Identify which cell holds the provided text, then report its (X, Y) central coordinate. 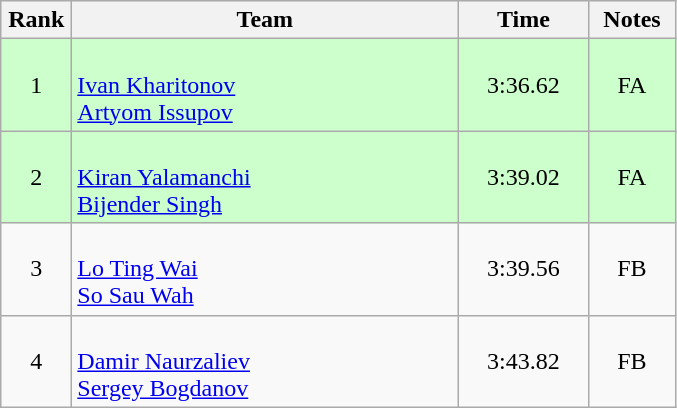
Damir NaurzalievSergey Bogdanov (265, 361)
1 (36, 85)
Lo Ting WaiSo Sau Wah (265, 269)
3:43.82 (524, 361)
Notes (632, 20)
Team (265, 20)
Rank (36, 20)
Ivan KharitonovArtyom Issupov (265, 85)
3:39.56 (524, 269)
4 (36, 361)
3 (36, 269)
3:39.02 (524, 177)
2 (36, 177)
Time (524, 20)
3:36.62 (524, 85)
Kiran YalamanchiBijender Singh (265, 177)
